From the cell containing the given text, extract its center point as [X, Y] coordinate. 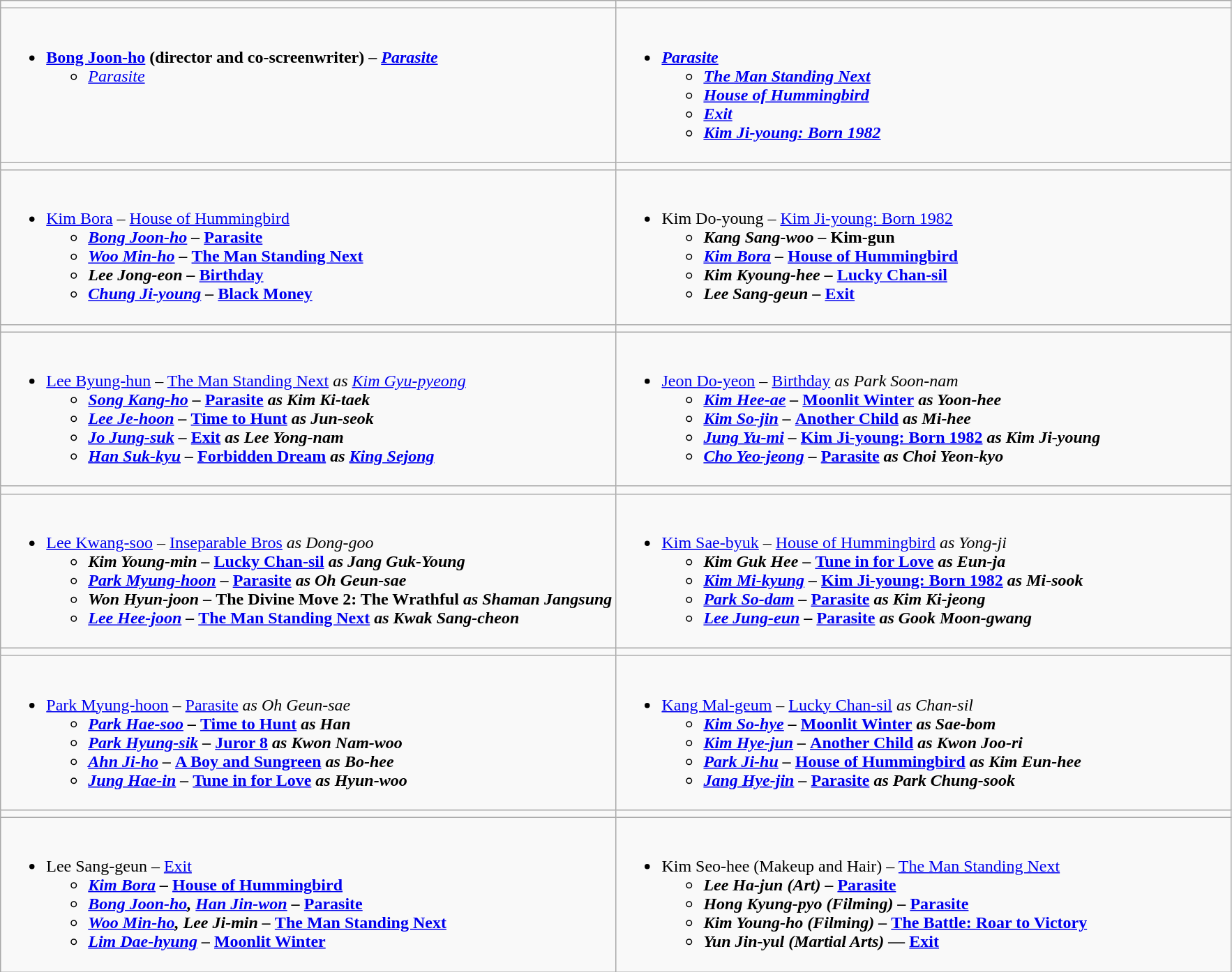
Bong Joon-ho (director and co-screenwriter) – Parasite Parasite [308, 85]
Parasite The Man Standing NextHouse of HummingbirdExitKim Ji-young: Born 1982 [924, 85]
Kim Do-young – Kim Ji-young: Born 1982 Kang Sang-woo – Kim-gunKim Bora – House of HummingbirdKim Kyoung-hee – Lucky Chan-silLee Sang-geun – Exit [924, 247]
Kim Bora – House of Hummingbird Bong Joon-ho – ParasiteWoo Min-ho – The Man Standing NextLee Jong-eon – BirthdayChung Ji-young – Black Money [308, 247]
